From the cell containing the given text, extract its center point as (x, y) coordinate. 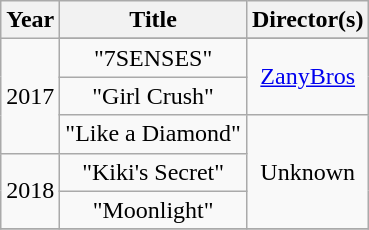
"Kiki's Secret" (154, 172)
2018 (30, 191)
Director(s) (308, 20)
"Girl Crush" (154, 96)
"Moonlight" (154, 210)
Title (154, 20)
Unknown (308, 172)
ZanyBros (308, 77)
Year (30, 20)
"Like a Diamond" (154, 134)
"7SENSES" (154, 58)
2017 (30, 96)
